Search for the cell housing the specified text and yield its (X, Y) center coordinate. 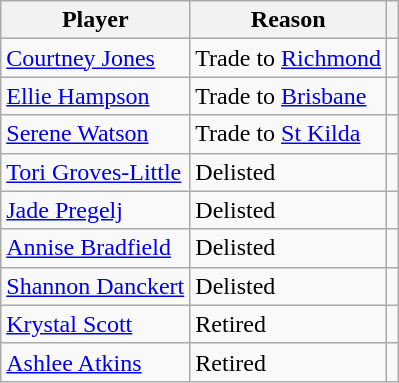
Krystal Scott (96, 324)
Annise Bradfield (96, 248)
Trade to Richmond (288, 58)
Trade to Brisbane (288, 96)
Serene Watson (96, 134)
Reason (288, 20)
Tori Groves-Little (96, 172)
Shannon Danckert (96, 286)
Player (96, 20)
Ashlee Atkins (96, 362)
Ellie Hampson (96, 96)
Courtney Jones (96, 58)
Trade to St Kilda (288, 134)
Jade Pregelj (96, 210)
